Identify which cell holds the provided text, then report its [x, y] central coordinate. 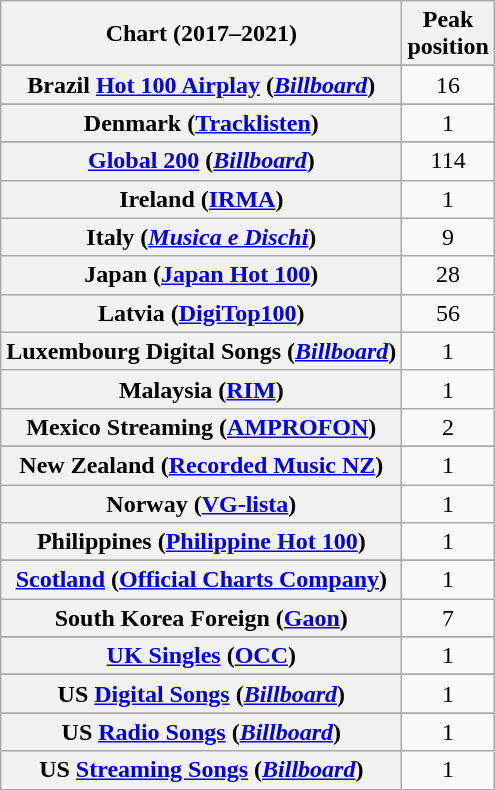
US Radio Songs (Billboard) [202, 732]
Latvia (DigiTop100) [202, 313]
Norway (VG-lista) [202, 503]
UK Singles (OCC) [202, 656]
16 [448, 85]
Brazil Hot 100 Airplay (Billboard) [202, 85]
Malaysia (RIM) [202, 389]
New Zealand (Recorded Music NZ) [202, 465]
US Digital Songs (Billboard) [202, 694]
South Korea Foreign (Gaon) [202, 618]
Mexico Streaming (AMPROFON) [202, 427]
Peakposition [448, 34]
Global 200 (Billboard) [202, 161]
Scotland (Official Charts Company) [202, 580]
Ireland (IRMA) [202, 199]
Philippines (Philippine Hot 100) [202, 542]
Chart (2017–2021) [202, 34]
56 [448, 313]
9 [448, 237]
US Streaming Songs (Billboard) [202, 770]
114 [448, 161]
2 [448, 427]
Luxembourg Digital Songs (Billboard) [202, 351]
Denmark (Tracklisten) [202, 123]
Italy (Musica e Dischi) [202, 237]
Japan (Japan Hot 100) [202, 275]
7 [448, 618]
28 [448, 275]
